Scan for the cell matching the given text and deliver its (x, y) coordinate at center. 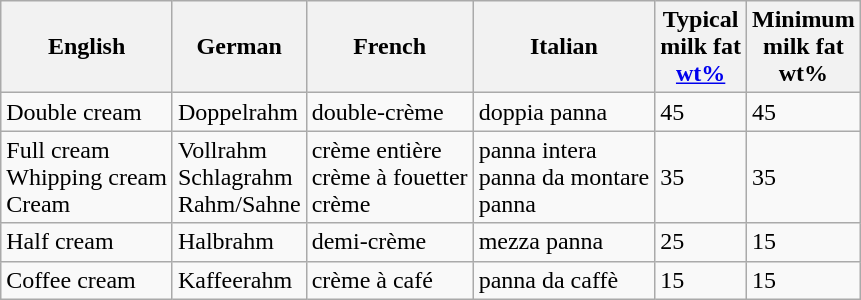
Double cream (87, 112)
Doppelrahm (239, 112)
French (390, 47)
Italian (564, 47)
German (239, 47)
mezza panna (564, 242)
Typicalmilk fatwt% (701, 47)
Kaffeerahm (239, 280)
double-crème (390, 112)
Minimummilk fatwt% (804, 47)
English (87, 47)
doppia panna (564, 112)
Half cream (87, 242)
crème à café (390, 280)
25 (701, 242)
crème entièrecrème à fouettercrème (390, 177)
demi-crème (390, 242)
panna da caffè (564, 280)
Halbrahm (239, 242)
VollrahmSchlagrahmRahm/Sahne (239, 177)
Full cream Whipping creamCream (87, 177)
panna interapanna da montarepanna (564, 177)
Coffee cream (87, 280)
